From the cell containing the given text, extract its center point as (X, Y) coordinate. 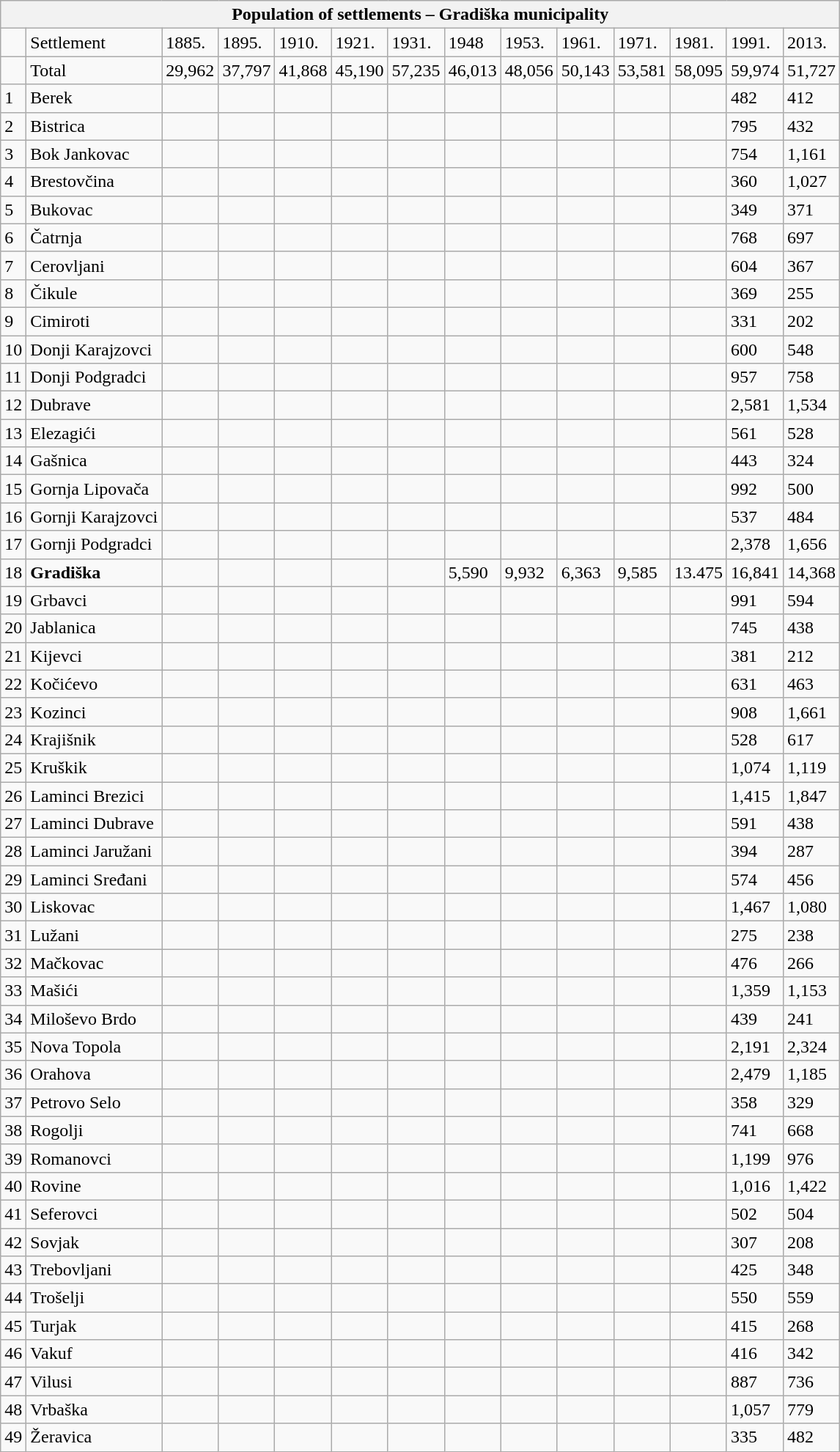
44 (13, 1298)
Romanovci (94, 1158)
Orahova (94, 1075)
908 (755, 712)
631 (755, 684)
2,324 (811, 1047)
57,235 (416, 70)
275 (755, 935)
31 (13, 935)
Jablanica (94, 628)
43 (13, 1270)
754 (755, 154)
1,080 (811, 907)
367 (811, 265)
37,797 (246, 70)
Seferovci (94, 1214)
331 (755, 321)
9 (13, 321)
9,932 (529, 572)
255 (811, 293)
Kruškik (94, 767)
268 (811, 1326)
Rovine (94, 1186)
Bistrica (94, 126)
202 (811, 321)
Total (94, 70)
476 (755, 963)
358 (755, 1102)
360 (755, 182)
617 (811, 740)
14 (13, 461)
266 (811, 963)
574 (755, 880)
4 (13, 182)
369 (755, 293)
1921. (359, 43)
Settlement (94, 43)
1,415 (755, 795)
46,013 (472, 70)
371 (811, 210)
22 (13, 684)
45,190 (359, 70)
324 (811, 461)
Gornji Karajzovci (94, 517)
Gradiška (94, 572)
45 (13, 1326)
432 (811, 126)
992 (755, 489)
1981. (698, 43)
28 (13, 852)
Donji Karajzovci (94, 350)
349 (755, 210)
1953. (529, 43)
53,581 (642, 70)
241 (811, 1019)
Laminci Brezici (94, 795)
1,847 (811, 795)
Donji Podgradci (94, 377)
1,467 (755, 907)
Population of settlements – Gradiška municipality (421, 15)
Gornji Podgradci (94, 545)
394 (755, 852)
Turjak (94, 1326)
16 (13, 517)
14,368 (811, 572)
594 (811, 600)
42 (13, 1242)
32 (13, 963)
Liskovac (94, 907)
456 (811, 880)
11 (13, 377)
Vrbaška (94, 1409)
381 (755, 656)
591 (755, 824)
16,841 (755, 572)
Lužani (94, 935)
48,056 (529, 70)
502 (755, 1214)
47 (13, 1382)
Grbavci (94, 600)
Gašnica (94, 461)
7 (13, 265)
1 (13, 98)
484 (811, 517)
439 (755, 1019)
Bukovac (94, 210)
335 (755, 1437)
Laminci Jaružani (94, 852)
Nova Topola (94, 1047)
559 (811, 1298)
Cerovljani (94, 265)
10 (13, 350)
59,974 (755, 70)
30 (13, 907)
238 (811, 935)
463 (811, 684)
17 (13, 545)
1931. (416, 43)
20 (13, 628)
1,199 (755, 1158)
Laminci Sređani (94, 880)
23 (13, 712)
19 (13, 600)
415 (755, 1326)
Elezagići (94, 433)
Dubrave (94, 405)
Brestovčina (94, 182)
6 (13, 237)
1,359 (755, 991)
Kijevci (94, 656)
1,153 (811, 991)
795 (755, 126)
412 (811, 98)
Žeravica (94, 1437)
208 (811, 1242)
758 (811, 377)
600 (755, 350)
1,027 (811, 182)
736 (811, 1382)
2,479 (755, 1075)
307 (755, 1242)
957 (755, 377)
1895. (246, 43)
887 (755, 1382)
58,095 (698, 70)
50,143 (585, 70)
1971. (642, 43)
1910. (303, 43)
2,378 (755, 545)
Sovjak (94, 1242)
745 (755, 628)
Cimiroti (94, 321)
13.475 (698, 572)
Mašići (94, 991)
41 (13, 1214)
25 (13, 767)
Gornja Lipovača (94, 489)
48 (13, 1409)
976 (811, 1158)
33 (13, 991)
287 (811, 852)
Trošelji (94, 1298)
212 (811, 656)
24 (13, 740)
Mačkovac (94, 963)
29 (13, 880)
39 (13, 1158)
Kozinci (94, 712)
37 (13, 1102)
38 (13, 1130)
Berek (94, 98)
Čikule (94, 293)
Krajišnik (94, 740)
36 (13, 1075)
5,590 (472, 572)
46 (13, 1354)
550 (755, 1298)
Petrovo Selo (94, 1102)
697 (811, 237)
Čatrnja (94, 237)
6,363 (585, 572)
13 (13, 433)
1885. (191, 43)
604 (755, 265)
3 (13, 154)
40 (13, 1186)
2,581 (755, 405)
504 (811, 1214)
Vilusi (94, 1382)
Trebovljani (94, 1270)
Vakuf (94, 1354)
27 (13, 824)
416 (755, 1354)
425 (755, 1270)
41,868 (303, 70)
21 (13, 656)
15 (13, 489)
500 (811, 489)
1,074 (755, 767)
348 (811, 1270)
35 (13, 1047)
991 (755, 600)
49 (13, 1437)
2,191 (755, 1047)
329 (811, 1102)
1,185 (811, 1075)
1,016 (755, 1186)
1,422 (811, 1186)
Rogolji (94, 1130)
18 (13, 572)
1961. (585, 43)
443 (755, 461)
779 (811, 1409)
29,962 (191, 70)
548 (811, 350)
741 (755, 1130)
Miloševo Brdo (94, 1019)
Laminci Dubrave (94, 824)
1,119 (811, 767)
9,585 (642, 572)
5 (13, 210)
34 (13, 1019)
2 (13, 126)
342 (811, 1354)
Bok Jankovac (94, 154)
561 (755, 433)
1,656 (811, 545)
Kočićevo (94, 684)
537 (755, 517)
1,057 (755, 1409)
1,534 (811, 405)
12 (13, 405)
1,161 (811, 154)
668 (811, 1130)
8 (13, 293)
1948 (472, 43)
26 (13, 795)
51,727 (811, 70)
2013. (811, 43)
768 (755, 237)
1991. (755, 43)
1,661 (811, 712)
